Capture the cell that displays the provided text and extract its (x, y) central coordinate. 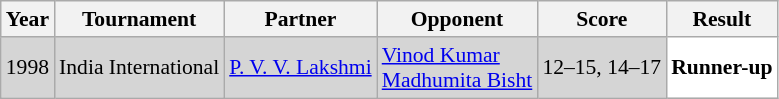
Runner-up (722, 68)
Partner (300, 19)
Opponent (458, 19)
1998 (28, 68)
India International (139, 68)
Vinod Kumar Madhumita Bisht (458, 68)
Tournament (139, 19)
Score (602, 19)
Year (28, 19)
P. V. V. Lakshmi (300, 68)
Result (722, 19)
12–15, 14–17 (602, 68)
